Output the [x, y] coordinate of the center of the cell containing the given text.  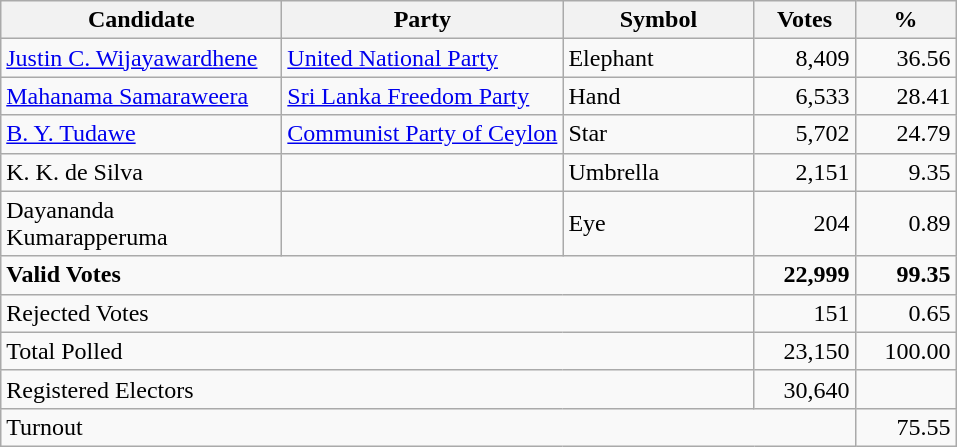
Rejected Votes [378, 313]
Umbrella [658, 172]
0.65 [906, 313]
204 [804, 224]
2,151 [804, 172]
Party [422, 20]
Star [658, 134]
Eye [658, 224]
Valid Votes [378, 275]
Candidate [142, 20]
Registered Electors [378, 389]
36.56 [906, 58]
22,999 [804, 275]
8,409 [804, 58]
Turnout [428, 427]
151 [804, 313]
28.41 [906, 96]
B. Y. Tudawe [142, 134]
30,640 [804, 389]
6,533 [804, 96]
9.35 [906, 172]
Votes [804, 20]
99.35 [906, 275]
Symbol [658, 20]
United National Party [422, 58]
75.55 [906, 427]
Total Polled [378, 351]
Justin C. Wijayawardhene [142, 58]
Dayananda Kumarapperuma [142, 224]
K. K. de Silva [142, 172]
24.79 [906, 134]
Elephant [658, 58]
Communist Party of Ceylon [422, 134]
Hand [658, 96]
23,150 [804, 351]
% [906, 20]
0.89 [906, 224]
5,702 [804, 134]
100.00 [906, 351]
Sri Lanka Freedom Party [422, 96]
Mahanama Samaraweera [142, 96]
